For the text-containing cell, return its midpoint in [X, Y] coordinate format. 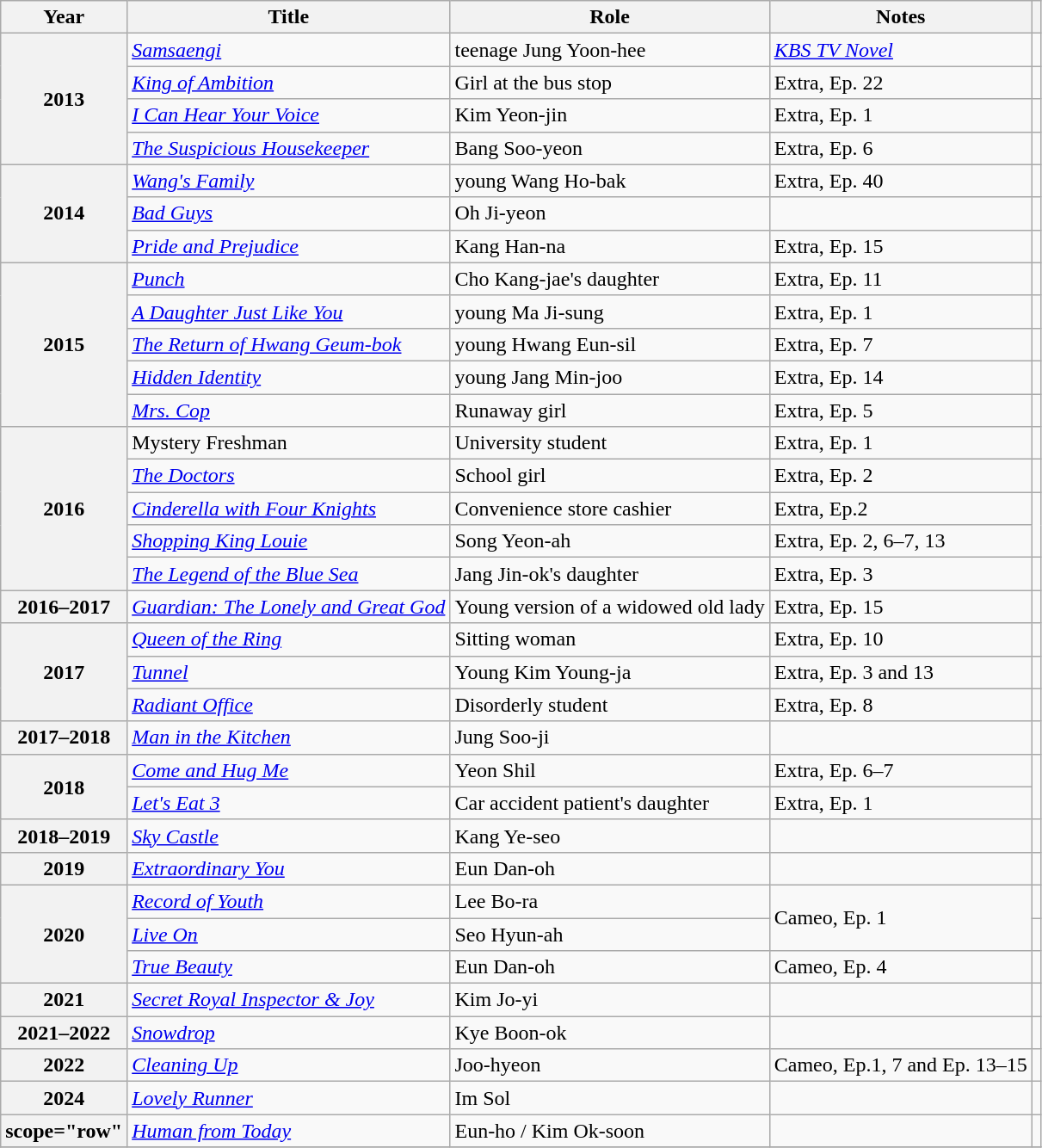
King of Ambition [289, 83]
Eun-ho / Kim Ok-soon [609, 1131]
Oh Ji-yeon [609, 213]
Kim Jo-yi [609, 1000]
Joo-hyeon [609, 1065]
Bang Soo-yeon [609, 148]
Secret Royal Inspector & Joy [289, 1000]
Extra, Ep. 6 [900, 148]
2022 [64, 1065]
2016–2017 [64, 607]
Lovely Runner [289, 1098]
Extra, Ep. 2 [900, 476]
Extra, Ep. 6–7 [900, 770]
Lee Bo-ra [609, 901]
Extra, Ep. 2, 6–7, 13 [900, 541]
Cameo, Ep.1, 7 and Ep. 13–15 [900, 1065]
Extra, Ep. 8 [900, 705]
2021–2022 [64, 1033]
Year [64, 17]
Jung Soo-ji [609, 738]
Extra, Ep. 11 [900, 279]
Snowdrop [289, 1033]
The Suspicious Housekeeper [289, 148]
Im Sol [609, 1098]
Guardian: The Lonely and Great God [289, 607]
I Can Hear Your Voice [289, 115]
The Legend of the Blue Sea [289, 574]
Kye Boon-ok [609, 1033]
2021 [64, 1000]
Notes [900, 17]
Girl at the bus stop [609, 83]
Man in the Kitchen [289, 738]
Queen of the Ring [289, 639]
2013 [64, 99]
2018 [64, 787]
Title [289, 17]
Mystery Freshman [289, 443]
2019 [64, 868]
Come and Hug Me [289, 770]
Human from Today [289, 1131]
Cleaning Up [289, 1065]
Record of Youth [289, 901]
Kang Ye-seo [609, 836]
Wang's Family [289, 181]
Role [609, 17]
young Wang Ho-bak [609, 181]
Bad Guys [289, 213]
Runaway girl [609, 410]
Cinderella with Four Knights [289, 509]
Kim Yeon-jin [609, 115]
Extra, Ep.2 [900, 509]
Punch [289, 279]
Cho Kang-jae's daughter [609, 279]
2020 [64, 934]
University student [609, 443]
Kang Han-na [609, 246]
young Hwang Eun-sil [609, 344]
young Jang Min-joo [609, 377]
Jang Jin-ok's daughter [609, 574]
The Doctors [289, 476]
Extra, Ep. 14 [900, 377]
Seo Hyun-ah [609, 934]
2018–2019 [64, 836]
Tunnel [289, 672]
Car accident patient's daughter [609, 803]
Extra, Ep. 40 [900, 181]
KBS TV Novel [900, 50]
Cameo, Ep. 1 [900, 917]
Convenience store cashier [609, 509]
Let's Eat 3 [289, 803]
Shopping King Louie [289, 541]
teenage Jung Yoon-hee [609, 50]
2014 [64, 213]
Live On [289, 934]
2024 [64, 1098]
Extra, Ep. 22 [900, 83]
Mrs. Cop [289, 410]
Yeon Shil [609, 770]
School girl [609, 476]
Extra, Ep. 5 [900, 410]
2016 [64, 509]
Radiant Office [289, 705]
Extra, Ep. 7 [900, 344]
2017–2018 [64, 738]
Sky Castle [289, 836]
The Return of Hwang Geum-bok [289, 344]
Extraordinary You [289, 868]
Hidden Identity [289, 377]
True Beauty [289, 967]
Samsaengi [289, 50]
Young Kim Young-ja [609, 672]
2015 [64, 344]
Young version of a widowed old lady [609, 607]
2017 [64, 672]
Sitting woman [609, 639]
Cameo, Ep. 4 [900, 967]
A Daughter Just Like You [289, 312]
Extra, Ep. 10 [900, 639]
Extra, Ep. 3 [900, 574]
Extra, Ep. 3 and 13 [900, 672]
Pride and Prejudice [289, 246]
young Ma Ji-sung [609, 312]
Song Yeon-ah [609, 541]
Disorderly student [609, 705]
scope="row" [64, 1131]
